Determine the [x, y] coordinate at the center of the cell enclosing the given text.  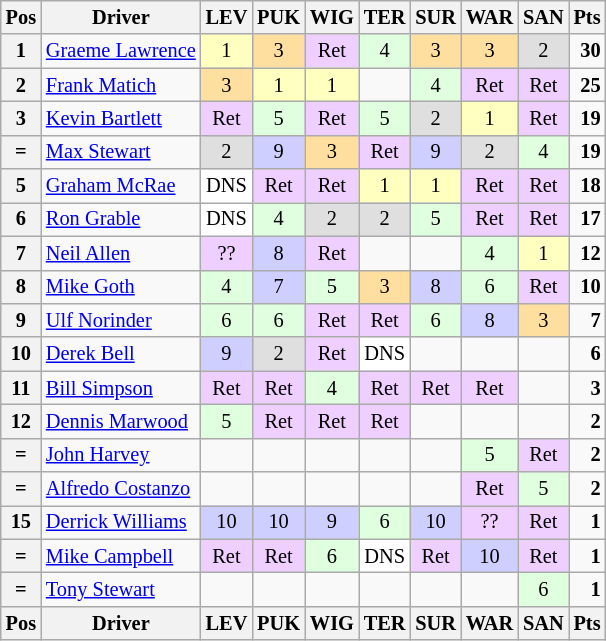
Bill Simpson [121, 388]
Tony Stewart [121, 589]
John Harvey [121, 455]
Ron Grable [121, 219]
15 [21, 522]
Derrick Williams [121, 522]
18 [588, 186]
Frank Matich [121, 85]
Kevin Bartlett [121, 118]
Neil Allen [121, 253]
Graeme Lawrence [121, 51]
11 [21, 388]
Max Stewart [121, 152]
17 [588, 219]
30 [588, 51]
Ulf Norinder [121, 320]
Alfredo Costanzo [121, 489]
Dennis Marwood [121, 421]
Derek Bell [121, 354]
25 [588, 85]
Mike Campbell [121, 556]
Mike Goth [121, 287]
Graham McRae [121, 186]
